Output the (x, y) coordinate of the center of the cell containing the given text.  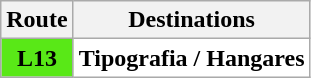
Route (37, 20)
Tipografia / Hangares (192, 58)
Destinations (192, 20)
L13 (37, 58)
